Extract the (X, Y) coordinate from the center of the cell holding the provided text.  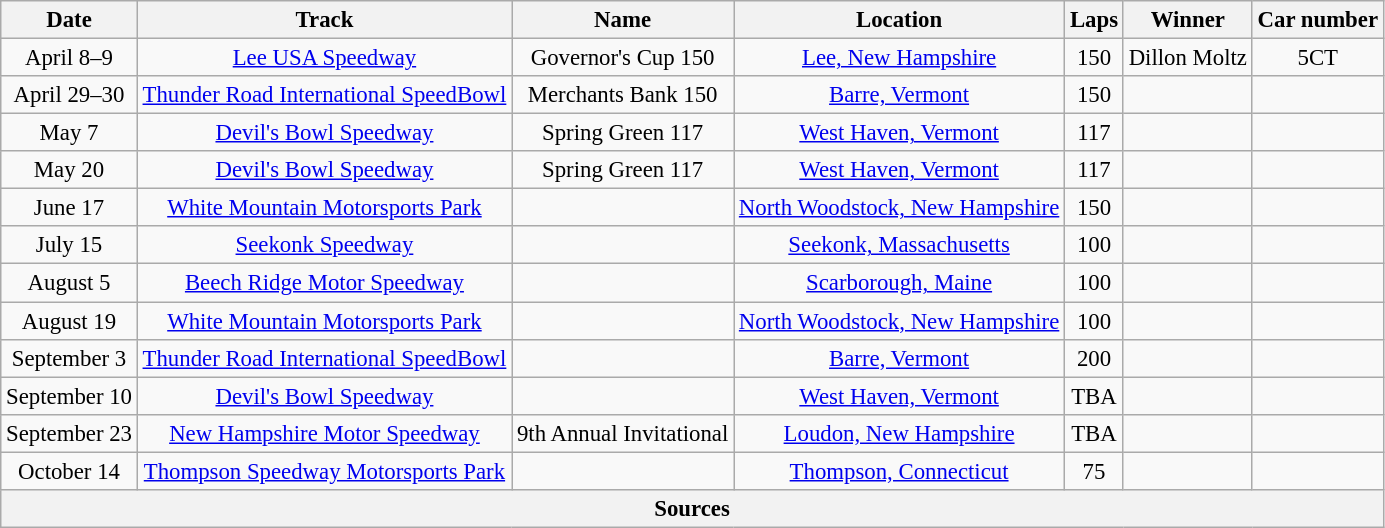
May 7 (69, 133)
June 17 (69, 208)
Governor's Cup 150 (623, 58)
New Hampshire Motor Speedway (324, 433)
July 15 (69, 245)
August 5 (69, 283)
Winner (1188, 20)
May 20 (69, 170)
Location (900, 20)
April 8–9 (69, 58)
Track (324, 20)
April 29–30 (69, 95)
75 (1094, 471)
5CT (1318, 58)
Lee USA Speedway (324, 58)
Scarborough, Maine (900, 283)
September 3 (69, 358)
October 14 (69, 471)
Sources (692, 509)
August 19 (69, 321)
Loudon, New Hampshire (900, 433)
Thompson Speedway Motorsports Park (324, 471)
Lee, New Hampshire (900, 58)
Beech Ridge Motor Speedway (324, 283)
Thompson, Connecticut (900, 471)
200 (1094, 358)
Merchants Bank 150 (623, 95)
Name (623, 20)
Seekonk, Massachusetts (900, 245)
Car number (1318, 20)
Dillon Moltz (1188, 58)
Date (69, 20)
September 23 (69, 433)
Laps (1094, 20)
Seekonk Speedway (324, 245)
September 10 (69, 396)
9th Annual Invitational (623, 433)
